Find where the given text appears and provide that cell's center as (x, y) coordinate. 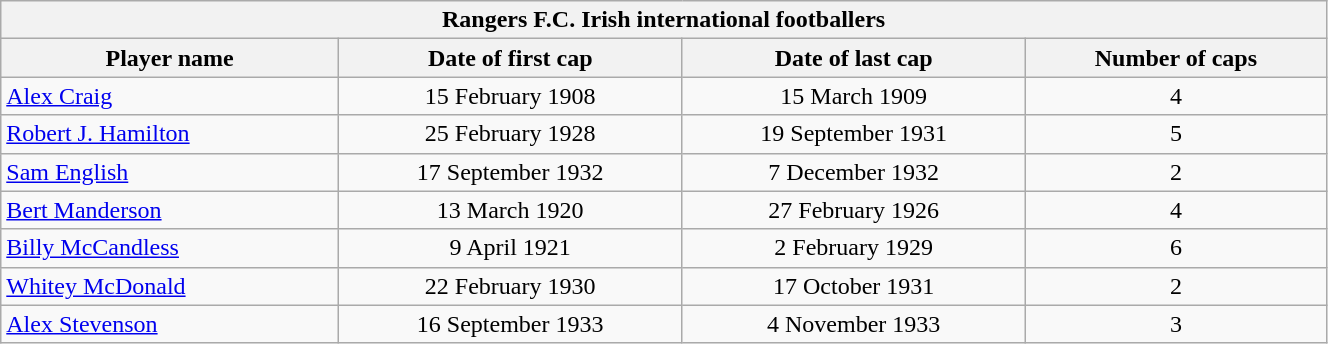
15 March 1909 (854, 96)
Robert J. Hamilton (170, 134)
13 March 1920 (510, 210)
17 October 1931 (854, 286)
Date of last cap (854, 58)
Date of first cap (510, 58)
5 (1176, 134)
7 December 1932 (854, 172)
Rangers F.C. Irish international footballers (664, 20)
27 February 1926 (854, 210)
Billy McCandless (170, 248)
3 (1176, 324)
4 November 1933 (854, 324)
Alex Stevenson (170, 324)
9 April 1921 (510, 248)
6 (1176, 248)
15 February 1908 (510, 96)
25 February 1928 (510, 134)
Whitey McDonald (170, 286)
16 September 1933 (510, 324)
2 February 1929 (854, 248)
Sam English (170, 172)
Alex Craig (170, 96)
22 February 1930 (510, 286)
Number of caps (1176, 58)
Player name (170, 58)
19 September 1931 (854, 134)
17 September 1932 (510, 172)
Bert Manderson (170, 210)
